Return [X, Y] of the center of cell containing provided text 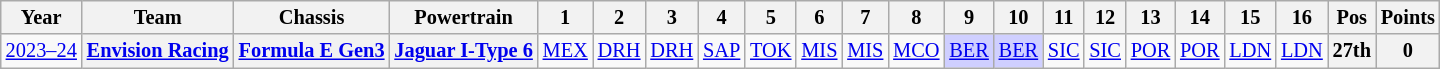
15 [1250, 17]
Points [1408, 17]
Team [158, 17]
12 [1104, 17]
Jaguar I-Type 6 [463, 51]
2 [620, 17]
3 [672, 17]
8 [916, 17]
9 [968, 17]
MEX [566, 51]
14 [1200, 17]
16 [1302, 17]
11 [1064, 17]
2023–24 [42, 51]
7 [865, 17]
Chassis [312, 17]
5 [770, 17]
TOK [770, 51]
Pos [1352, 17]
Envision Racing [158, 51]
MCO [916, 51]
6 [819, 17]
0 [1408, 51]
Year [42, 17]
27th [1352, 51]
13 [1150, 17]
4 [722, 17]
Formula E Gen3 [312, 51]
Powertrain [463, 17]
10 [1018, 17]
SAP [722, 51]
1 [566, 17]
